For the text-containing cell, return its midpoint in (x, y) coordinate format. 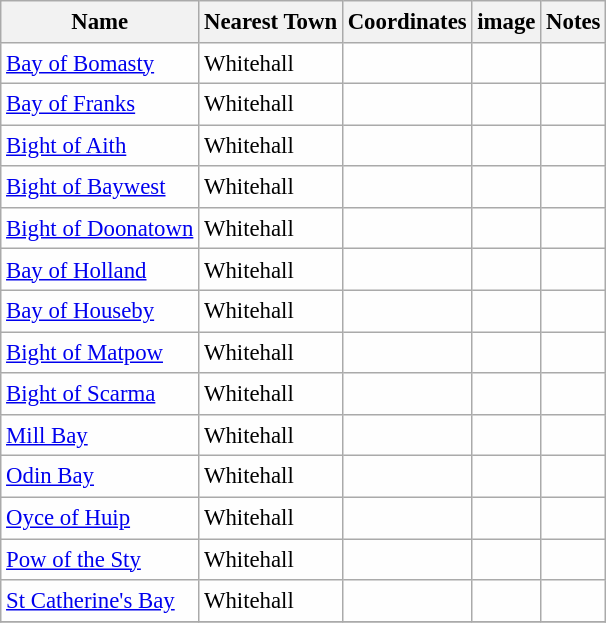
Oyce of Huip (100, 518)
Notes (574, 22)
image (506, 22)
Mill Bay (100, 436)
Bay of Holland (100, 270)
Bay of Bomasty (100, 62)
St Catherine's Bay (100, 600)
Bay of Franks (100, 104)
Bight of Baywest (100, 186)
Name (100, 22)
Bay of Houseby (100, 312)
Coordinates (407, 22)
Pow of the Sty (100, 560)
Bight of Scarma (100, 394)
Odin Bay (100, 476)
Nearest Town (271, 22)
Bight of Doonatown (100, 228)
Bight of Aith (100, 146)
Bight of Matpow (100, 352)
